Locate the cell with the specified text and output its [x, y] center coordinate. 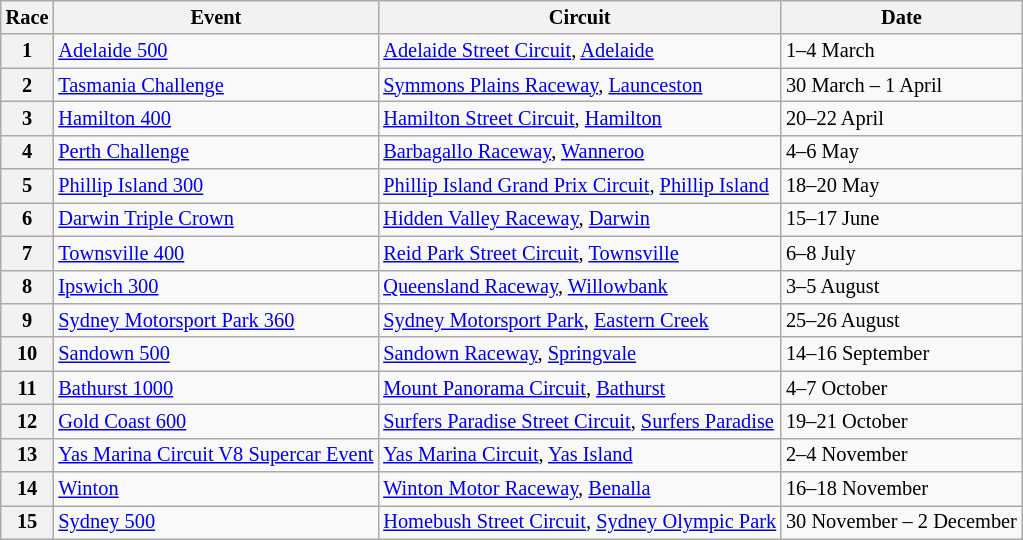
7 [28, 253]
2–4 November [902, 455]
30 March – 1 April [902, 85]
Mount Panorama Circuit, Bathurst [580, 388]
4 [28, 152]
Sandown 500 [216, 354]
Race [28, 17]
Phillip Island 300 [216, 186]
Sydney Motorsport Park 360 [216, 320]
15–17 June [902, 219]
2 [28, 85]
Winton Motor Raceway, Benalla [580, 489]
Townsville 400 [216, 253]
Darwin Triple Crown [216, 219]
Sydney 500 [216, 522]
8 [28, 287]
30 November – 2 December [902, 522]
Hamilton 400 [216, 118]
14 [28, 489]
3 [28, 118]
15 [28, 522]
Event [216, 17]
Yas Marina Circuit, Yas Island [580, 455]
Sandown Raceway, Springvale [580, 354]
Winton [216, 489]
Tasmania Challenge [216, 85]
Homebush Street Circuit, Sydney Olympic Park [580, 522]
Barbagallo Raceway, Wanneroo [580, 152]
25–26 August [902, 320]
6 [28, 219]
Circuit [580, 17]
11 [28, 388]
Perth Challenge [216, 152]
6–8 July [902, 253]
Yas Marina Circuit V8 Supercar Event [216, 455]
1–4 March [902, 51]
Adelaide Street Circuit, Adelaide [580, 51]
Hidden Valley Raceway, Darwin [580, 219]
1 [28, 51]
18–20 May [902, 186]
4–6 May [902, 152]
12 [28, 421]
Hamilton Street Circuit, Hamilton [580, 118]
Reid Park Street Circuit, Townsville [580, 253]
Bathurst 1000 [216, 388]
Gold Coast 600 [216, 421]
10 [28, 354]
Symmons Plains Raceway, Launceston [580, 85]
Ipswich 300 [216, 287]
Date [902, 17]
3–5 August [902, 287]
14–16 September [902, 354]
Phillip Island Grand Prix Circuit, Phillip Island [580, 186]
13 [28, 455]
Surfers Paradise Street Circuit, Surfers Paradise [580, 421]
5 [28, 186]
19–21 October [902, 421]
9 [28, 320]
Sydney Motorsport Park, Eastern Creek [580, 320]
20–22 April [902, 118]
4–7 October [902, 388]
Adelaide 500 [216, 51]
Queensland Raceway, Willowbank [580, 287]
16–18 November [902, 489]
